Extract the [x, y] coordinate from the center of the cell holding the provided text.  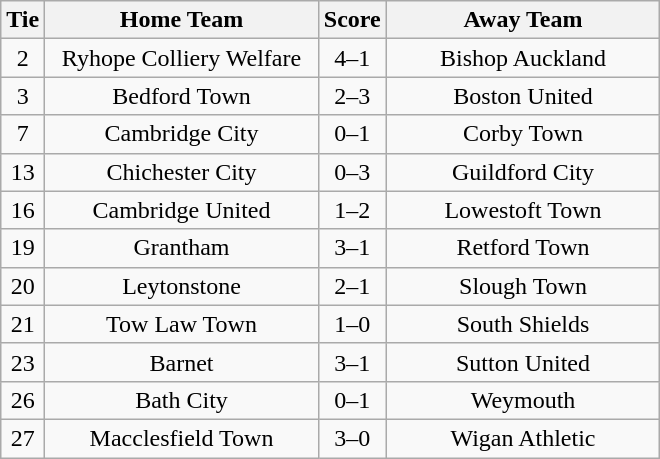
Ryhope Colliery Welfare [182, 58]
Guildford City [523, 172]
4–1 [352, 58]
Weymouth [523, 400]
Tie [23, 20]
16 [23, 210]
1–0 [352, 324]
20 [23, 286]
Score [352, 20]
Home Team [182, 20]
Sutton United [523, 362]
Cambridge United [182, 210]
2–3 [352, 96]
Tow Law Town [182, 324]
Barnet [182, 362]
Retford Town [523, 248]
Grantham [182, 248]
3 [23, 96]
Corby Town [523, 134]
26 [23, 400]
Bishop Auckland [523, 58]
19 [23, 248]
Macclesfield Town [182, 438]
7 [23, 134]
Boston United [523, 96]
Lowestoft Town [523, 210]
2–1 [352, 286]
Slough Town [523, 286]
2 [23, 58]
23 [23, 362]
Chichester City [182, 172]
1–2 [352, 210]
Away Team [523, 20]
Leytonstone [182, 286]
Bedford Town [182, 96]
Bath City [182, 400]
Cambridge City [182, 134]
21 [23, 324]
South Shields [523, 324]
27 [23, 438]
3–0 [352, 438]
Wigan Athletic [523, 438]
13 [23, 172]
0–3 [352, 172]
